Search for the cell housing the specified text and yield its (X, Y) center coordinate. 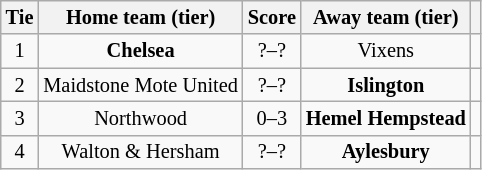
1 (20, 51)
Hemel Hempstead (386, 118)
4 (20, 152)
2 (20, 85)
Away team (tier) (386, 17)
Tie (20, 17)
Islington (386, 85)
0–3 (272, 118)
Score (272, 17)
Aylesbury (386, 152)
Home team (tier) (140, 17)
Northwood (140, 118)
Vixens (386, 51)
Chelsea (140, 51)
3 (20, 118)
Walton & Hersham (140, 152)
Maidstone Mote United (140, 85)
